Return [X, Y] of the center of cell containing provided text 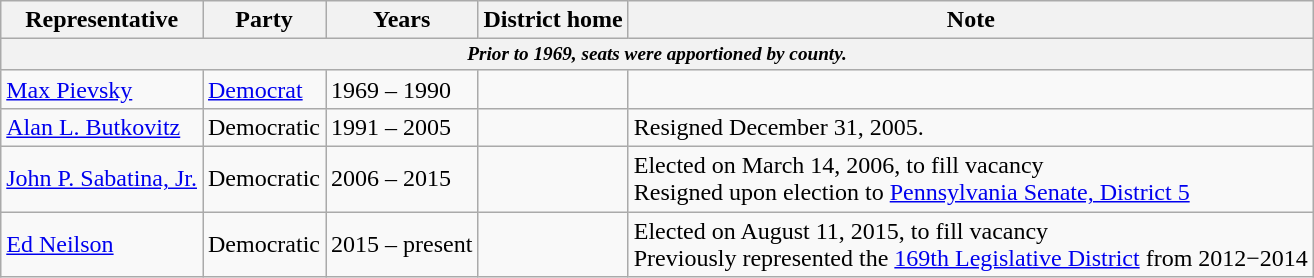
Elected on March 14, 2006, to fill vacancyResigned upon election to Pennsylvania Senate, District 5 [970, 180]
1969 – 1990 [402, 89]
Years [402, 20]
Resigned December 31, 2005. [970, 128]
Representative [102, 20]
John P. Sabatina, Jr. [102, 180]
2006 – 2015 [402, 180]
Ed Neilson [102, 244]
Democrat [264, 89]
Alan L. Butkovitz [102, 128]
Party [264, 20]
Max Pievsky [102, 89]
District home [553, 20]
Elected on August 11, 2015, to fill vacancyPreviously represented the 169th Legislative District from 2012−2014 [970, 244]
1991 – 2005 [402, 128]
Prior to 1969, seats were apportioned by county. [658, 55]
Note [970, 20]
2015 – present [402, 244]
